For the text-containing cell, return its midpoint in (x, y) coordinate format. 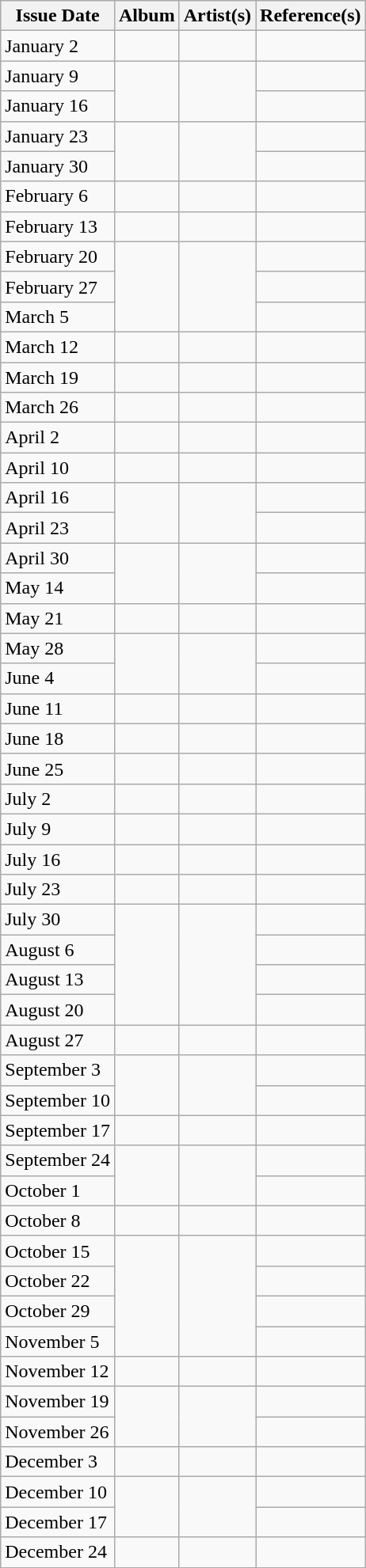
December 3 (58, 1462)
Artist(s) (217, 16)
November 19 (58, 1402)
April 10 (58, 468)
May 14 (58, 588)
June 25 (58, 769)
February 13 (58, 226)
February 27 (58, 287)
Reference(s) (311, 16)
October 8 (58, 1221)
January 2 (58, 46)
August 13 (58, 980)
January 9 (58, 76)
Issue Date (58, 16)
July 16 (58, 859)
July 30 (58, 920)
August 20 (58, 1010)
March 12 (58, 347)
January 30 (58, 166)
September 17 (58, 1130)
May 28 (58, 648)
February 6 (58, 196)
June 11 (58, 708)
August 27 (58, 1040)
March 19 (58, 378)
May 21 (58, 618)
November 5 (58, 1342)
October 1 (58, 1190)
July 9 (58, 829)
Album (147, 16)
October 15 (58, 1251)
December 10 (58, 1492)
January 23 (58, 136)
July 2 (58, 799)
April 23 (58, 528)
June 4 (58, 678)
December 17 (58, 1522)
November 12 (58, 1372)
August 6 (58, 950)
September 3 (58, 1070)
April 2 (58, 438)
February 20 (58, 256)
October 22 (58, 1281)
December 24 (58, 1552)
September 10 (58, 1100)
June 18 (58, 738)
October 29 (58, 1311)
September 24 (58, 1160)
April 30 (58, 558)
November 26 (58, 1432)
January 16 (58, 106)
March 5 (58, 317)
March 26 (58, 408)
April 16 (58, 498)
July 23 (58, 890)
